Capture the cell that displays the provided text and extract its (x, y) central coordinate. 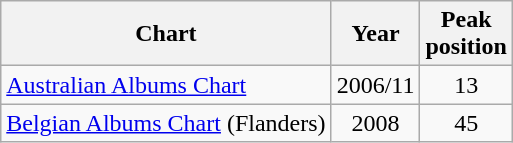
Peakposition (466, 34)
Belgian Albums Chart (Flanders) (166, 123)
2006/11 (376, 85)
Year (376, 34)
Australian Albums Chart (166, 85)
Chart (166, 34)
2008 (376, 123)
13 (466, 85)
45 (466, 123)
